Capture the cell that displays the provided text and extract its (X, Y) central coordinate. 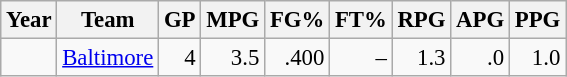
Year (29, 20)
Baltimore (108, 58)
1.3 (422, 58)
FT% (362, 20)
MPG (233, 20)
GP (180, 20)
Team (108, 20)
4 (180, 58)
.0 (480, 58)
PPG (537, 20)
– (362, 58)
.400 (298, 58)
FG% (298, 20)
3.5 (233, 58)
APG (480, 20)
1.0 (537, 58)
RPG (422, 20)
